Extract the [X, Y] coordinate from the center of the cell holding the provided text.  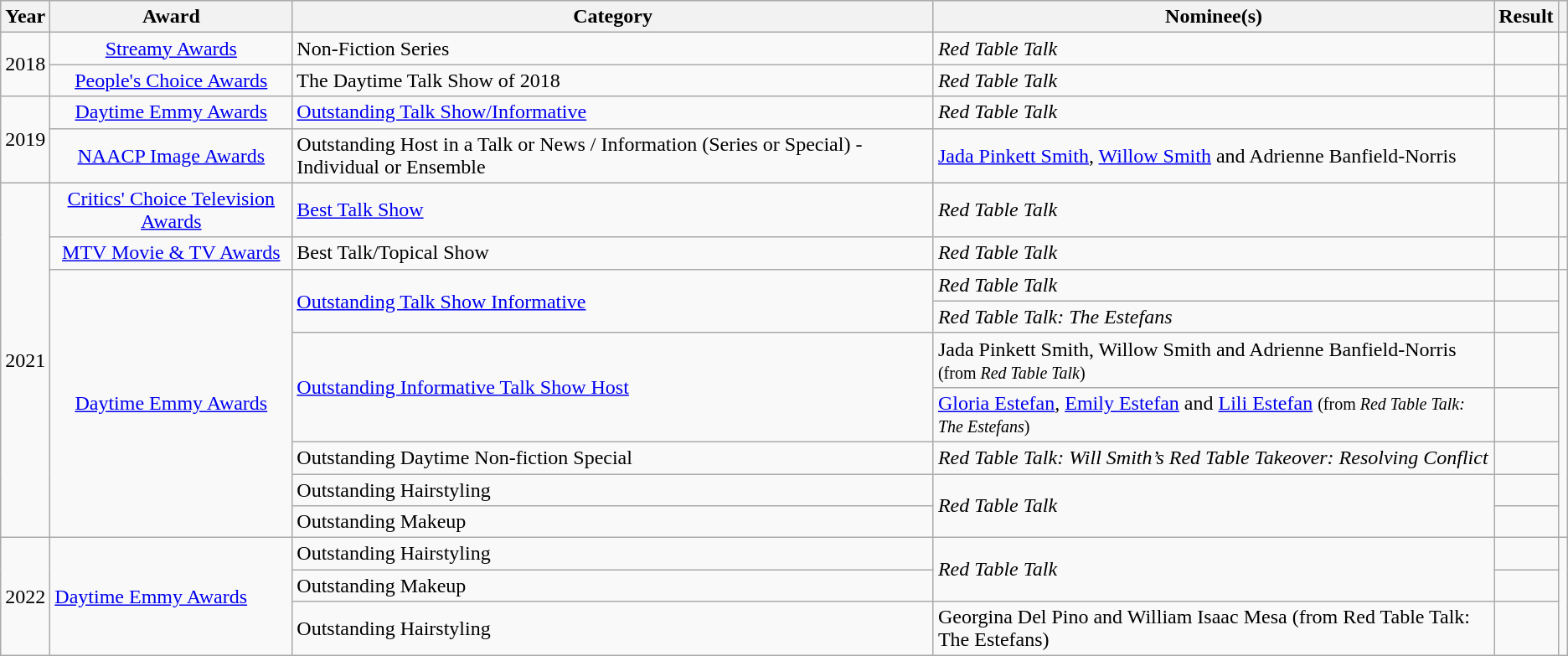
2022 [25, 597]
NAACP Image Awards [171, 156]
Red Table Talk: The Estefans [1213, 317]
Award [171, 17]
Streamy Awards [171, 49]
Outstanding Informative Talk Show Host [613, 387]
Nominee(s) [1213, 17]
Gloria Estefan, Emily Estefan and Lili Estefan (from Red Table Talk: The Estefans) [1213, 414]
Result [1526, 17]
Best Talk/Topical Show [613, 253]
People's Choice Awards [171, 80]
Outstanding Host in a Talk or News / Information (Series or Special) - Individual or Ensemble [613, 156]
Jada Pinkett Smith, Willow Smith and Adrienne Banfield-Norris (from Red Table Talk) [1213, 360]
Outstanding Talk Show/Informative [613, 112]
Outstanding Talk Show Informative [613, 301]
Jada Pinkett Smith, Willow Smith and Adrienne Banfield-Norris [1213, 156]
Best Talk Show [613, 209]
Outstanding Daytime Non-fiction Special [613, 457]
Georgina Del Pino and William Isaac Mesa (from Red Table Talk: The Estefans) [1213, 628]
The Daytime Talk Show of 2018 [613, 80]
2019 [25, 139]
Critics' Choice Television Awards [171, 209]
Category [613, 17]
MTV Movie & TV Awards [171, 253]
Non-Fiction Series [613, 49]
Red Table Talk: Will Smith’s Red Table Takeover: Resolving Conflict [1213, 457]
2021 [25, 360]
Year [25, 17]
2018 [25, 65]
